Output the (x, y) coordinate of the center of the cell containing the given text.  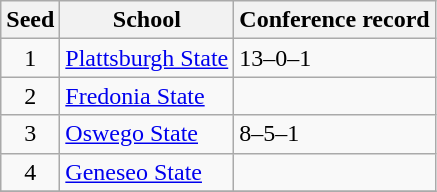
2 (30, 96)
School (147, 20)
8–5–1 (334, 134)
Oswego State (147, 134)
Plattsburgh State (147, 58)
Conference record (334, 20)
1 (30, 58)
Fredonia State (147, 96)
Seed (30, 20)
3 (30, 134)
4 (30, 172)
13–0–1 (334, 58)
Geneseo State (147, 172)
